Return the (x, y) coordinate for the center point of the cell that contains the specified text.  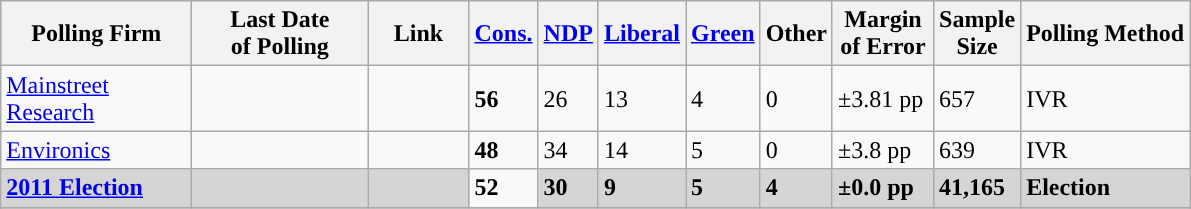
Liberal (642, 34)
657 (978, 98)
Polling Firm (96, 34)
56 (504, 98)
14 (642, 150)
Polling Method (1106, 34)
13 (642, 98)
Environics (96, 150)
48 (504, 150)
Last Dateof Polling (280, 34)
±3.8 pp (882, 150)
Link (418, 34)
±3.81 pp (882, 98)
±0.0 pp (882, 188)
Mainstreet Research (96, 98)
NDP (568, 34)
26 (568, 98)
34 (568, 150)
Green (724, 34)
52 (504, 188)
41,165 (978, 188)
Marginof Error (882, 34)
639 (978, 150)
30 (568, 188)
9 (642, 188)
SampleSize (978, 34)
Cons. (504, 34)
Other (796, 34)
2011 Election (96, 188)
Election (1106, 188)
